For the text-containing cell, return its midpoint in (X, Y) coordinate format. 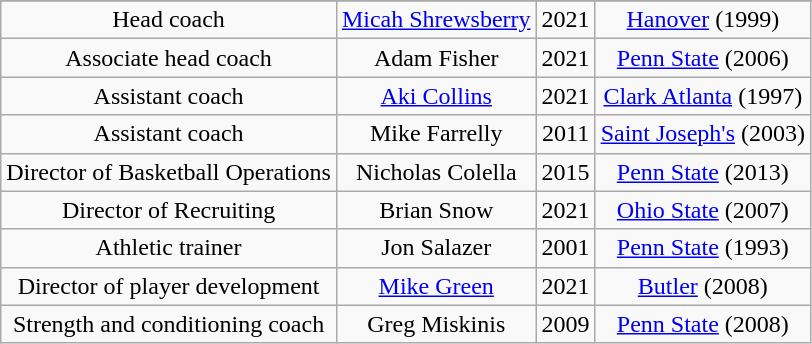
Director of Basketball Operations (169, 172)
Clark Atlanta (1997) (702, 96)
Associate head coach (169, 58)
Jon Salazer (436, 248)
Nicholas Colella (436, 172)
Director of Recruiting (169, 210)
Penn State (2008) (702, 324)
Penn State (1993) (702, 248)
Mike Farrelly (436, 134)
Brian Snow (436, 210)
Head coach (169, 20)
Penn State (2013) (702, 172)
Mike Green (436, 286)
Aki Collins (436, 96)
Strength and conditioning coach (169, 324)
2011 (566, 134)
2009 (566, 324)
Penn State (2006) (702, 58)
Hanover (1999) (702, 20)
2001 (566, 248)
Ohio State (2007) (702, 210)
Greg Miskinis (436, 324)
Butler (2008) (702, 286)
Adam Fisher (436, 58)
Athletic trainer (169, 248)
Micah Shrewsberry (436, 20)
2015 (566, 172)
Saint Joseph's (2003) (702, 134)
Director of player development (169, 286)
